Locate the cell with the specified text and output its (x, y) center coordinate. 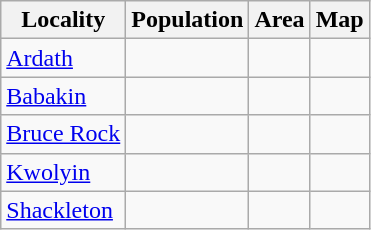
Locality (64, 20)
Map (340, 20)
Area (280, 20)
Bruce Rock (64, 134)
Population (188, 20)
Shackleton (64, 210)
Kwolyin (64, 172)
Babakin (64, 96)
Ardath (64, 58)
